Return the [X, Y] coordinate for the center point of the cell that contains the specified text.  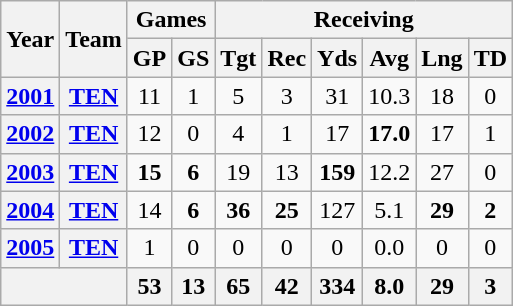
11 [149, 96]
Games [170, 20]
8.0 [390, 286]
12 [149, 134]
159 [338, 172]
19 [238, 172]
42 [287, 286]
2 [490, 210]
36 [238, 210]
25 [287, 210]
2004 [30, 210]
2003 [30, 172]
Yds [338, 58]
17.0 [390, 134]
127 [338, 210]
5.1 [390, 210]
0.0 [390, 248]
GP [149, 58]
Tgt [238, 58]
65 [238, 286]
5 [238, 96]
15 [149, 172]
14 [149, 210]
2005 [30, 248]
2002 [30, 134]
Year [30, 39]
53 [149, 286]
Lng [442, 58]
18 [442, 96]
Rec [287, 58]
4 [238, 134]
12.2 [390, 172]
27 [442, 172]
Avg [390, 58]
Receiving [364, 20]
31 [338, 96]
10.3 [390, 96]
TD [490, 58]
334 [338, 286]
Team [94, 39]
GS [194, 58]
2001 [30, 96]
